Pinpoint the cell where the given text exists, returning its (x, y) midpoint coordinate. 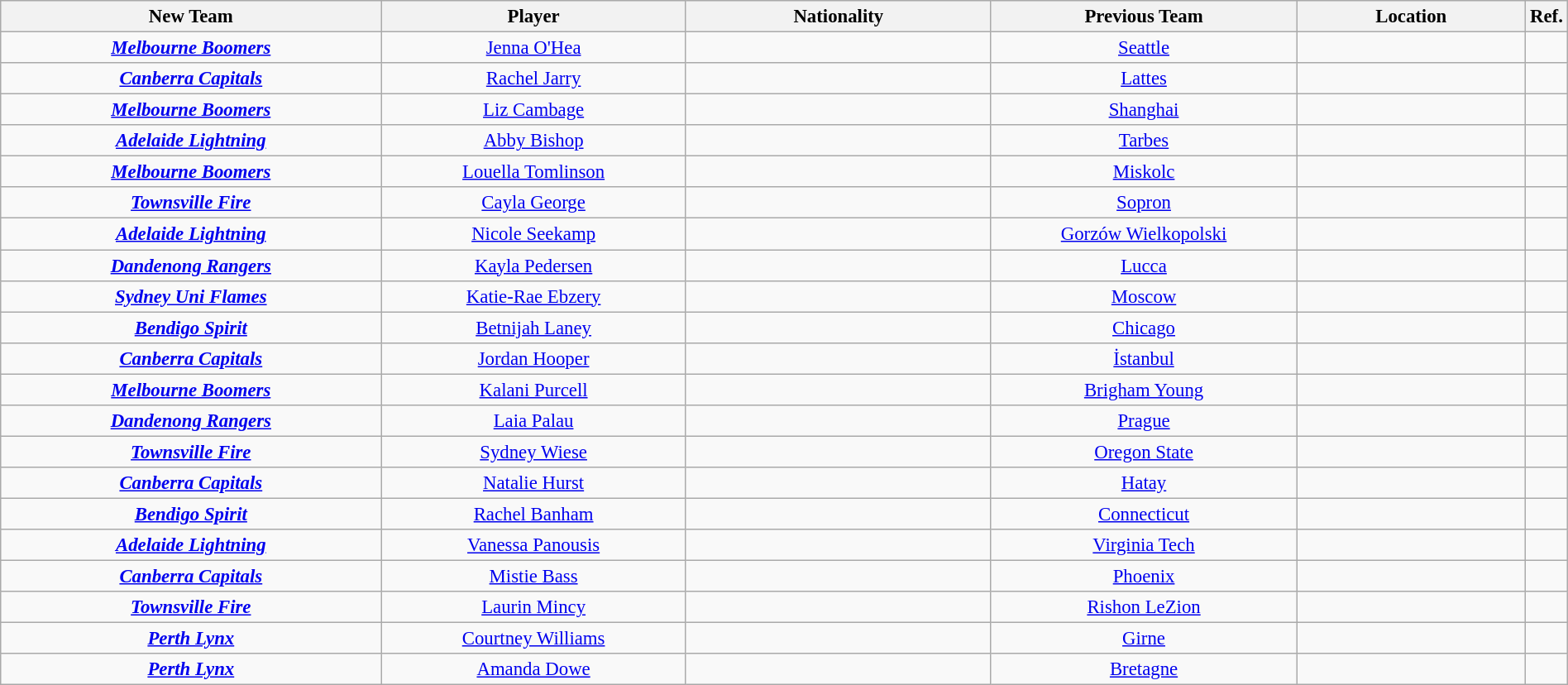
İstanbul (1143, 358)
Kalani Purcell (534, 390)
Rishon LeZion (1143, 607)
Moscow (1143, 296)
Nicole Seekamp (534, 234)
Nationality (839, 17)
Lucca (1143, 266)
Hatay (1143, 483)
Natalie Hurst (534, 483)
Ref. (1546, 17)
Virginia Tech (1143, 545)
Sydney Uni Flames (191, 296)
Connecticut (1143, 514)
Louella Tomlinson (534, 172)
New Team (191, 17)
Location (1411, 17)
Cayla George (534, 203)
Phoenix (1143, 577)
Mistie Bass (534, 577)
Sopron (1143, 203)
Brigham Young (1143, 390)
Rachel Jarry (534, 79)
Chicago (1143, 328)
Miskolc (1143, 172)
Tarbes (1143, 141)
Previous Team (1143, 17)
Player (534, 17)
Liz Cambage (534, 110)
Abby Bishop (534, 141)
Lattes (1143, 79)
Laurin Mincy (534, 607)
Vanessa Panousis (534, 545)
Katie-Rae Ebzery (534, 296)
Jenna O'Hea (534, 48)
Courtney Williams (534, 639)
Seattle (1143, 48)
Amanda Dowe (534, 669)
Betnijah Laney (534, 328)
Oregon State (1143, 452)
Kayla Pedersen (534, 266)
Laia Palau (534, 421)
Prague (1143, 421)
Girne (1143, 639)
Rachel Banham (534, 514)
Shanghai (1143, 110)
Bretagne (1143, 669)
Sydney Wiese (534, 452)
Jordan Hooper (534, 358)
Gorzów Wielkopolski (1143, 234)
